Scan for the cell matching the given text and deliver its (X, Y) coordinate at center. 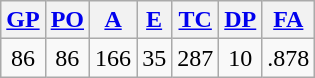
35 (154, 58)
GP (23, 20)
E (154, 20)
PO (67, 20)
DP (240, 20)
166 (114, 58)
A (114, 20)
287 (196, 58)
10 (240, 58)
.878 (288, 58)
TC (196, 20)
FA (288, 20)
